Return [X, Y] of the center of cell containing provided text 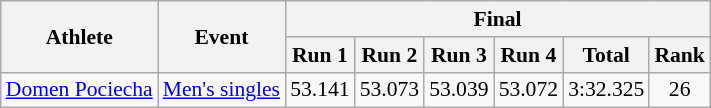
Run 1 [320, 55]
Run 2 [390, 55]
3:32.325 [606, 90]
Domen Pociecha [80, 90]
26 [680, 90]
53.141 [320, 90]
Final [498, 19]
Rank [680, 55]
Men's singles [222, 90]
Total [606, 55]
Run 4 [528, 55]
Run 3 [458, 55]
Athlete [80, 36]
53.073 [390, 90]
53.039 [458, 90]
53.072 [528, 90]
Event [222, 36]
